Extract the (X, Y) coordinate from the center of the cell holding the provided text.  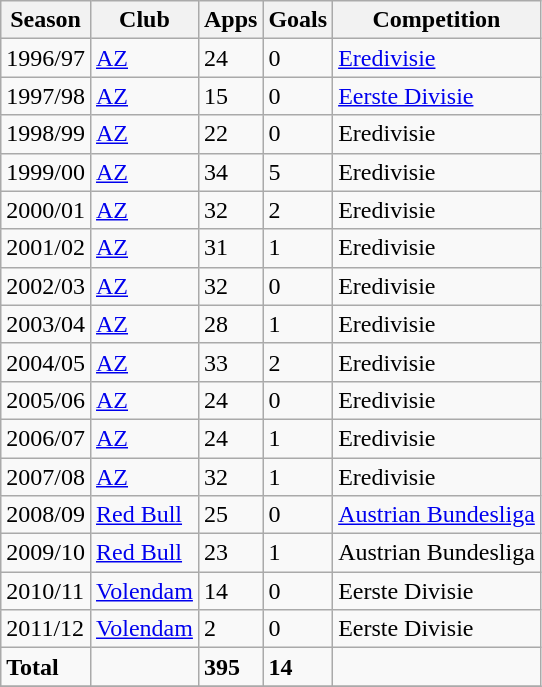
2000/01 (46, 210)
2003/04 (46, 324)
31 (230, 248)
Season (46, 20)
2001/02 (46, 248)
1999/00 (46, 172)
2008/09 (46, 515)
23 (230, 553)
Apps (230, 20)
28 (230, 324)
5 (298, 172)
Total (46, 667)
2004/05 (46, 362)
2002/03 (46, 286)
34 (230, 172)
2009/10 (46, 553)
25 (230, 515)
2007/08 (46, 477)
395 (230, 667)
2011/12 (46, 629)
2010/11 (46, 591)
Goals (298, 20)
33 (230, 362)
22 (230, 134)
2005/06 (46, 400)
1998/99 (46, 134)
15 (230, 96)
1997/98 (46, 96)
Competition (437, 20)
1996/97 (46, 58)
2006/07 (46, 438)
Club (144, 20)
